Return (x, y) of the center of cell containing provided text 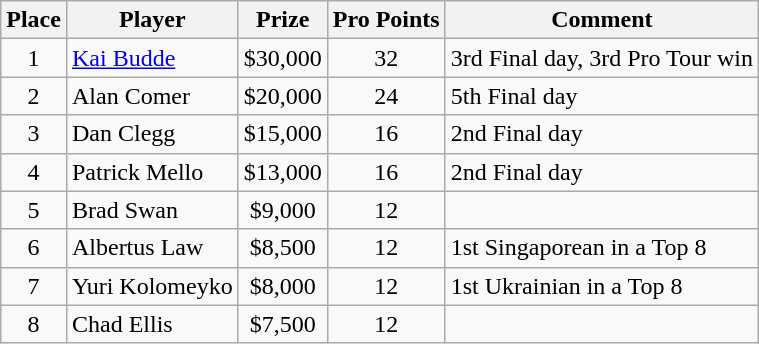
Place (34, 20)
1st Singaporean in a Top 8 (602, 248)
4 (34, 172)
1st Ukrainian in a Top 8 (602, 286)
Prize (282, 20)
Comment (602, 20)
2 (34, 96)
Albertus Law (152, 248)
5 (34, 210)
$20,000 (282, 96)
$30,000 (282, 58)
5th Final day (602, 96)
Player (152, 20)
Alan Comer (152, 96)
32 (386, 58)
1 (34, 58)
$15,000 (282, 134)
Brad Swan (152, 210)
$9,000 (282, 210)
Yuri Kolomeyko (152, 286)
8 (34, 324)
Pro Points (386, 20)
6 (34, 248)
Kai Budde (152, 58)
Dan Clegg (152, 134)
3 (34, 134)
$8,000 (282, 286)
24 (386, 96)
Patrick Mello (152, 172)
$7,500 (282, 324)
3rd Final day, 3rd Pro Tour win (602, 58)
Chad Ellis (152, 324)
$13,000 (282, 172)
$8,500 (282, 248)
7 (34, 286)
